Provide the (X, Y) coordinate of the cell's center where the given text is located.  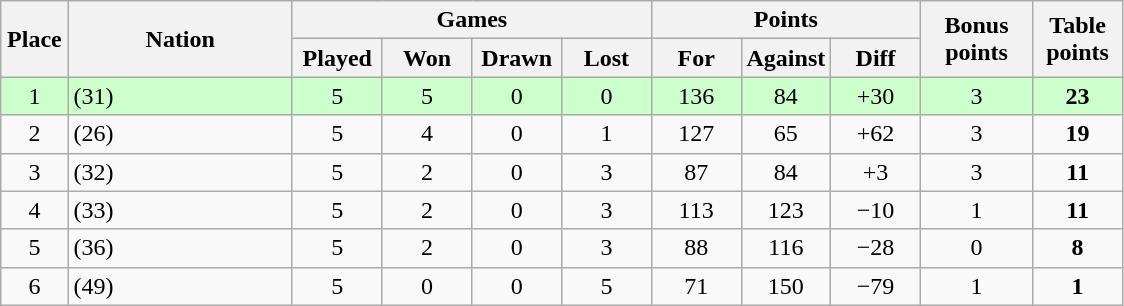
Drawn (517, 58)
6 (34, 286)
71 (696, 286)
(26) (180, 134)
113 (696, 210)
(33) (180, 210)
127 (696, 134)
+62 (876, 134)
Place (34, 39)
136 (696, 96)
(31) (180, 96)
Points (786, 20)
Against (786, 58)
19 (1078, 134)
Lost (607, 58)
Played (337, 58)
87 (696, 172)
Nation (180, 39)
−28 (876, 248)
+3 (876, 172)
(49) (180, 286)
23 (1078, 96)
150 (786, 286)
116 (786, 248)
−79 (876, 286)
(32) (180, 172)
+30 (876, 96)
−10 (876, 210)
123 (786, 210)
88 (696, 248)
Bonuspoints (976, 39)
Diff (876, 58)
Tablepoints (1078, 39)
Won (427, 58)
Games (472, 20)
(36) (180, 248)
For (696, 58)
8 (1078, 248)
65 (786, 134)
